From the cell containing the given text, extract its center point as [X, Y] coordinate. 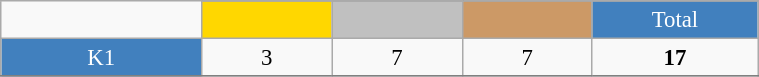
3 [267, 58]
Total [674, 20]
17 [674, 58]
K1 [102, 58]
